Determine the [X, Y] coordinate at the center of the cell enclosing the given text.  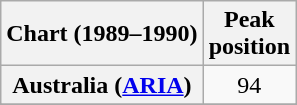
94 [249, 85]
Australia (ARIA) [102, 85]
Chart (1989–1990) [102, 34]
Peakposition [249, 34]
